Capture the cell that displays the provided text and extract its (X, Y) central coordinate. 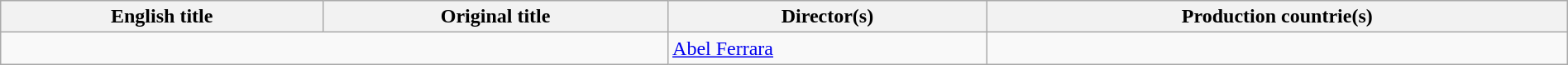
Original title (496, 17)
Production countrie(s) (1277, 17)
Abel Ferrara (828, 48)
Director(s) (828, 17)
English title (162, 17)
